Detect which cell encompasses the target text, then output its (X, Y) center coordinate. 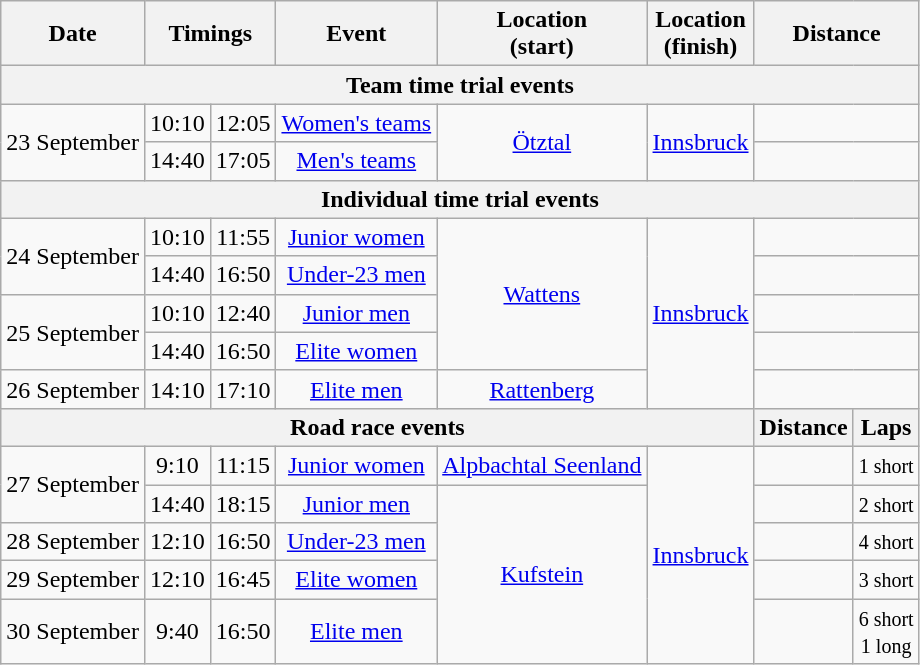
1 short (886, 465)
14:10 (177, 389)
Kufstein (542, 574)
4 short (886, 542)
Women's teams (356, 123)
3 short (886, 580)
12:40 (243, 313)
11:15 (243, 465)
17:10 (243, 389)
9:10 (177, 465)
9:40 (177, 632)
Event (356, 34)
Location(start) (542, 34)
Men's teams (356, 161)
Wattens (542, 294)
Date (73, 34)
Team time trial events (460, 85)
29 September (73, 580)
Ötztal (542, 142)
24 September (73, 256)
26 September (73, 389)
11:55 (243, 237)
Laps (886, 427)
30 September (73, 632)
23 September (73, 142)
Rattenberg (542, 389)
25 September (73, 332)
Individual time trial events (460, 199)
Alpbachtal Seenland (542, 465)
Road race events (378, 427)
6 short1 long (886, 632)
Timings (210, 34)
2 short (886, 503)
12:05 (243, 123)
18:15 (243, 503)
27 September (73, 484)
Location(finish) (700, 34)
16:45 (243, 580)
17:05 (243, 161)
28 September (73, 542)
